Extract the [x, y] coordinate from the center of the cell holding the provided text.  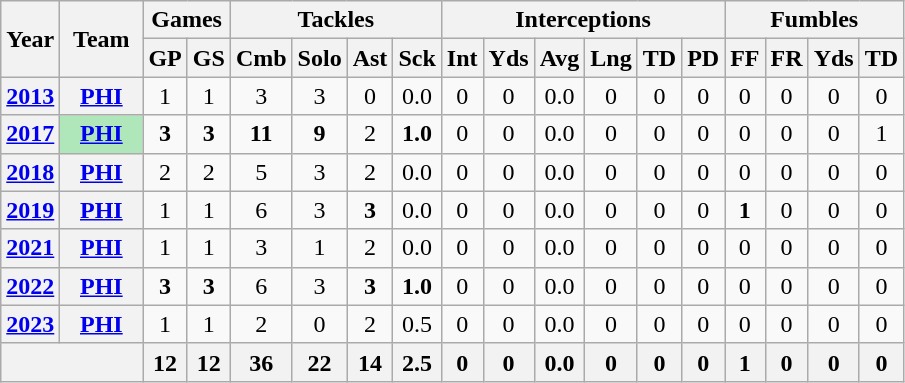
2018 [30, 172]
2022 [30, 286]
FF [745, 58]
Avg [560, 58]
2.5 [417, 362]
5 [261, 172]
PD [704, 58]
FR [786, 58]
Fumbles [814, 20]
GS [208, 58]
Cmb [261, 58]
2023 [30, 324]
14 [370, 362]
11 [261, 134]
Int [462, 58]
Sck [417, 58]
0.5 [417, 324]
Lng [611, 58]
9 [320, 134]
Games [186, 20]
Ast [370, 58]
GP [165, 58]
Interceptions [582, 20]
36 [261, 362]
22 [320, 362]
Solo [320, 58]
2017 [30, 134]
2021 [30, 248]
2013 [30, 96]
2019 [30, 210]
Year [30, 39]
Tackles [336, 20]
Team [102, 39]
